Identify which cell holds the provided text, then report its (X, Y) central coordinate. 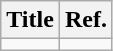
Title (30, 20)
Ref. (86, 20)
